Return the [x, y] coordinate for the center point of the cell that contains the specified text.  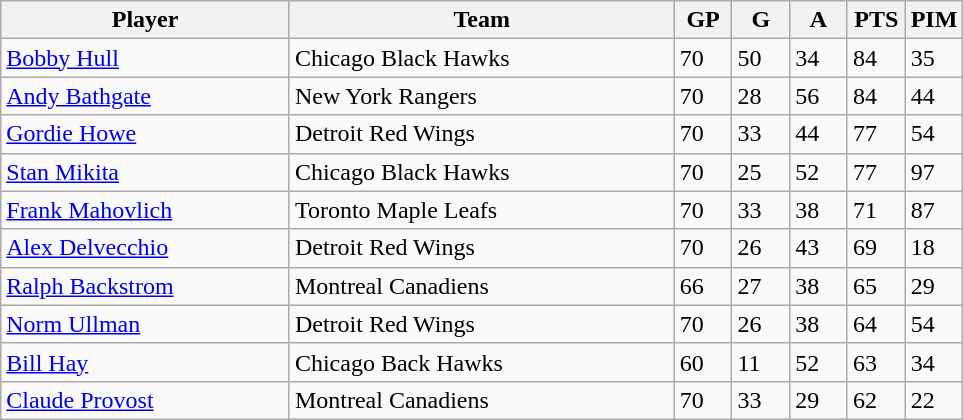
Frank Mahovlich [146, 210]
PTS [876, 20]
60 [703, 362]
New York Rangers [482, 96]
Ralph Backstrom [146, 286]
Claude Provost [146, 400]
Bill Hay [146, 362]
50 [761, 58]
A [819, 20]
28 [761, 96]
43 [819, 248]
71 [876, 210]
Andy Bathgate [146, 96]
Player [146, 20]
G [761, 20]
97 [934, 172]
Team [482, 20]
64 [876, 324]
18 [934, 248]
62 [876, 400]
GP [703, 20]
69 [876, 248]
PIM [934, 20]
Alex Delvecchio [146, 248]
11 [761, 362]
Gordie Howe [146, 134]
35 [934, 58]
27 [761, 286]
Toronto Maple Leafs [482, 210]
25 [761, 172]
87 [934, 210]
65 [876, 286]
Bobby Hull [146, 58]
Chicago Back Hawks [482, 362]
Norm Ullman [146, 324]
66 [703, 286]
Stan Mikita [146, 172]
56 [819, 96]
22 [934, 400]
63 [876, 362]
